Locate the cell with the specified text and output its (X, Y) center coordinate. 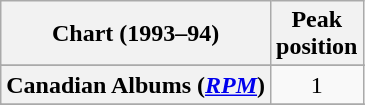
Chart (1993–94) (136, 34)
Canadian Albums (RPM) (136, 85)
1 (317, 85)
Peak position (317, 34)
